Return (x, y) of the center of cell containing provided text 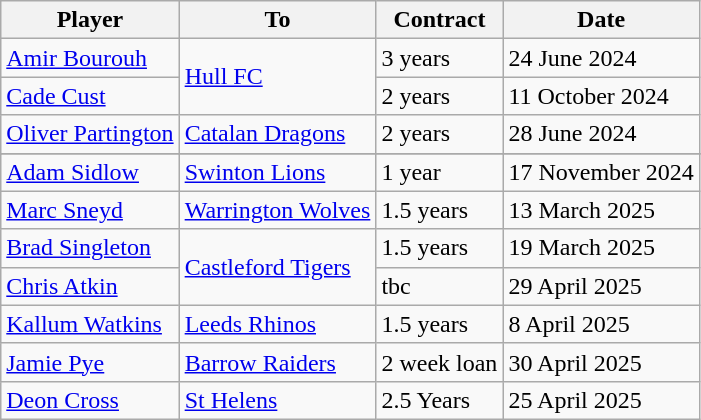
Swinton Lions (278, 172)
tbc (440, 286)
25 April 2025 (601, 400)
Contract (440, 20)
11 October 2024 (601, 96)
Catalan Dragons (278, 134)
Castleford Tigers (278, 267)
Deon Cross (90, 400)
Date (601, 20)
St Helens (278, 400)
Adam Sidlow (90, 172)
2.5 Years (440, 400)
17 November 2024 (601, 172)
19 March 2025 (601, 248)
Jamie Pye (90, 362)
Kallum Watkins (90, 324)
28 June 2024 (601, 134)
2 week loan (440, 362)
Oliver Partington (90, 134)
Barrow Raiders (278, 362)
Leeds Rhinos (278, 324)
1 year (440, 172)
13 March 2025 (601, 210)
Chris Atkin (90, 286)
Brad Singleton (90, 248)
24 June 2024 (601, 58)
Warrington Wolves (278, 210)
Player (90, 20)
Marc Sneyd (90, 210)
Hull FC (278, 77)
29 April 2025 (601, 286)
30 April 2025 (601, 362)
8 April 2025 (601, 324)
Amir Bourouh (90, 58)
3 years (440, 58)
Cade Cust (90, 96)
To (278, 20)
